Extract the (x, y) coordinate from the center of the cell holding the provided text.  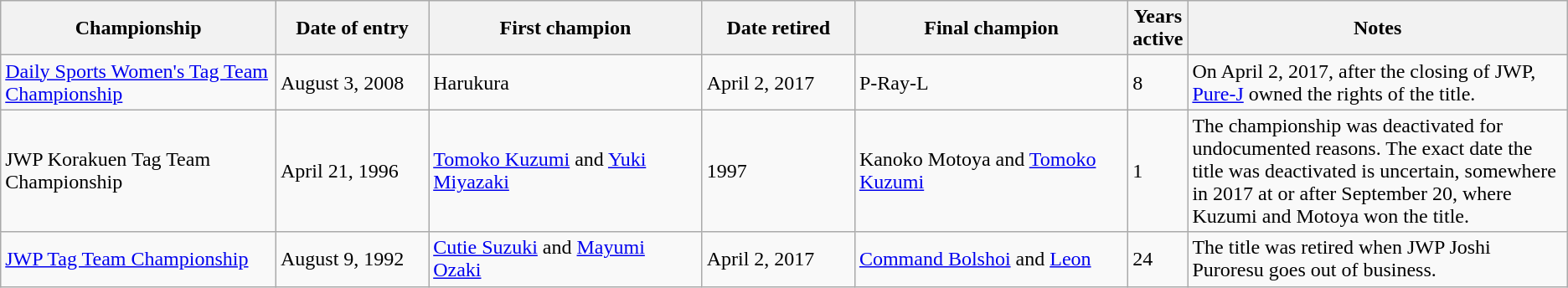
Championship (139, 28)
JWP Korakuen Tag Team Championship (139, 171)
1 (1158, 171)
Date of entry (352, 28)
Tomoko Kuzumi and Yuki Miyazaki (565, 171)
8 (1158, 82)
On April 2, 2017, after the closing of JWP, Pure-J owned the rights of the title. (1377, 82)
Notes (1377, 28)
The title was retired when JWP Joshi Puroresu goes out of business. (1377, 260)
Final champion (991, 28)
Kanoko Motoya and Tomoko Kuzumi (991, 171)
P-Ray-L (991, 82)
Years active (1158, 28)
First champion (565, 28)
August 3, 2008 (352, 82)
1997 (778, 171)
24 (1158, 260)
Cutie Suzuki and Mayumi Ozaki (565, 260)
Command Bolshoi and Leon (991, 260)
April 21, 1996 (352, 171)
Harukura (565, 82)
JWP Tag Team Championship (139, 260)
Daily Sports Women's Tag Team Championship (139, 82)
Date retired (778, 28)
August 9, 1992 (352, 260)
